Determine the [X, Y] coordinate at the center of the cell enclosing the given text.  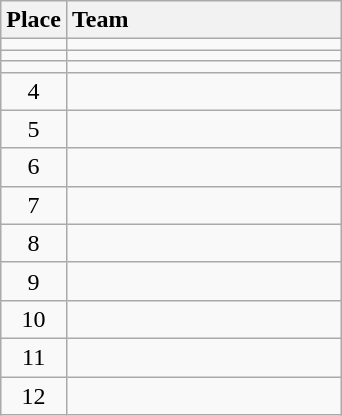
6 [34, 167]
4 [34, 91]
5 [34, 129]
10 [34, 319]
7 [34, 205]
11 [34, 357]
8 [34, 243]
9 [34, 281]
Team [204, 20]
Place [34, 20]
12 [34, 395]
